Extract the (x, y) coordinate from the center of the cell holding the provided text.  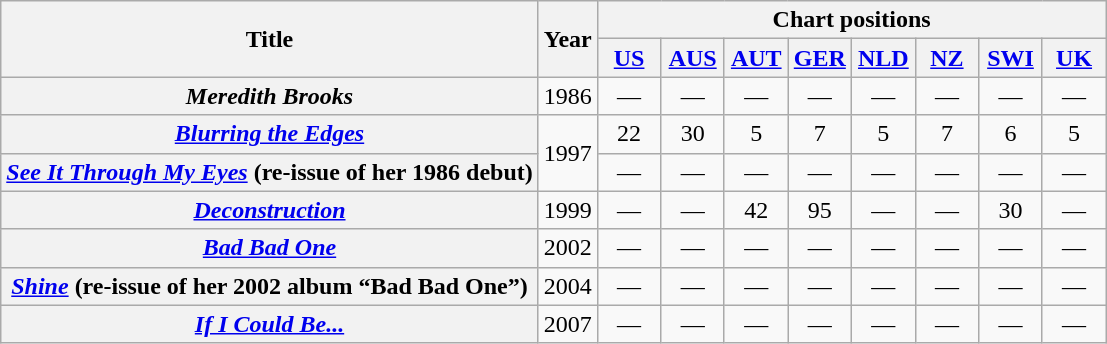
Title (270, 39)
Year (568, 39)
AUT (756, 58)
AUS (693, 58)
6 (1011, 134)
UK (1074, 58)
Shine (re-issue of her 2002 album “Bad Bad One”) (270, 286)
See It Through My Eyes (re-issue of her 1986 debut) (270, 172)
1999 (568, 210)
GER (820, 58)
2002 (568, 248)
Blurring the Edges (270, 134)
SWI (1011, 58)
Chart positions (851, 20)
2004 (568, 286)
2007 (568, 324)
US (629, 58)
1997 (568, 153)
NZ (947, 58)
1986 (568, 96)
42 (756, 210)
NLD (884, 58)
Meredith Brooks (270, 96)
22 (629, 134)
Bad Bad One (270, 248)
95 (820, 210)
If I Could Be... (270, 324)
Deconstruction (270, 210)
